Scan for the cell matching the given text and deliver its (x, y) coordinate at center. 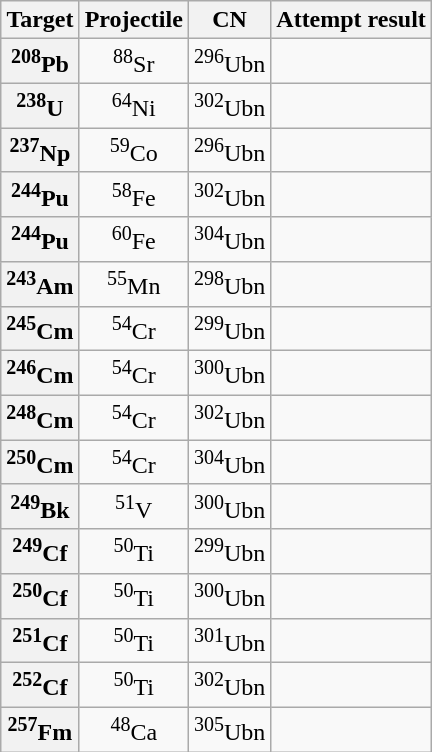
250Cm (40, 462)
301Ubn (229, 640)
60Fe (134, 240)
237Np (40, 150)
55Mn (134, 284)
251Cf (40, 640)
305Ubn (229, 730)
Attempt result (352, 20)
48Ca (134, 730)
246Cm (40, 374)
64Ni (134, 106)
51V (134, 506)
257Fm (40, 730)
249Cf (40, 552)
Target (40, 20)
238U (40, 106)
CN (229, 20)
59Co (134, 150)
249Bk (40, 506)
250Cf (40, 596)
58Fe (134, 194)
Projectile (134, 20)
248Cm (40, 418)
88Sr (134, 62)
245Cm (40, 328)
252Cf (40, 686)
208Pb (40, 62)
243Am (40, 284)
298Ubn (229, 284)
